Scan for the cell matching the given text and deliver its [x, y] coordinate at center. 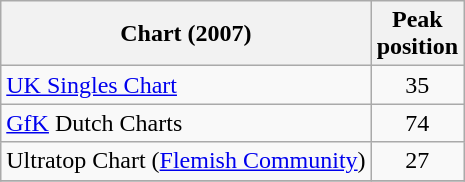
Chart (2007) [186, 34]
74 [417, 123]
Ultratop Chart (Flemish Community) [186, 161]
27 [417, 161]
UK Singles Chart [186, 85]
35 [417, 85]
Peakposition [417, 34]
GfK Dutch Charts [186, 123]
